Pinpoint the cell where the given text exists, returning its (X, Y) midpoint coordinate. 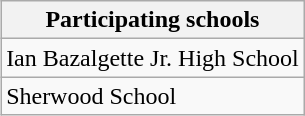
Sherwood School (153, 96)
Ian Bazalgette Jr. High School (153, 58)
Participating schools (153, 20)
